Detect which cell encompasses the target text, then output its (X, Y) center coordinate. 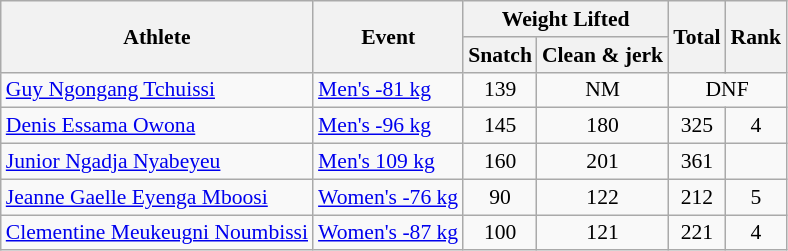
361 (696, 162)
DNF (727, 90)
Event (388, 36)
5 (756, 197)
Snatch (500, 55)
Men's -81 kg (388, 90)
Junior Ngadja Nyabeyeu (157, 162)
Jeanne Gaelle Eyenga Mboosi (157, 197)
Guy Ngongang Tchuissi (157, 90)
139 (500, 90)
Rank (756, 36)
Men's -96 kg (388, 126)
221 (696, 233)
325 (696, 126)
Total (696, 36)
Athlete (157, 36)
Clean & jerk (602, 55)
201 (602, 162)
Weight Lifted (566, 19)
160 (500, 162)
Women's -76 kg (388, 197)
212 (696, 197)
100 (500, 233)
Men's 109 kg (388, 162)
122 (602, 197)
90 (500, 197)
180 (602, 126)
145 (500, 126)
Women's -87 kg (388, 233)
121 (602, 233)
Clementine Meukeugni Noumbissi (157, 233)
NM (602, 90)
Denis Essama Owona (157, 126)
